Detect which cell encompasses the target text, then output its (x, y) center coordinate. 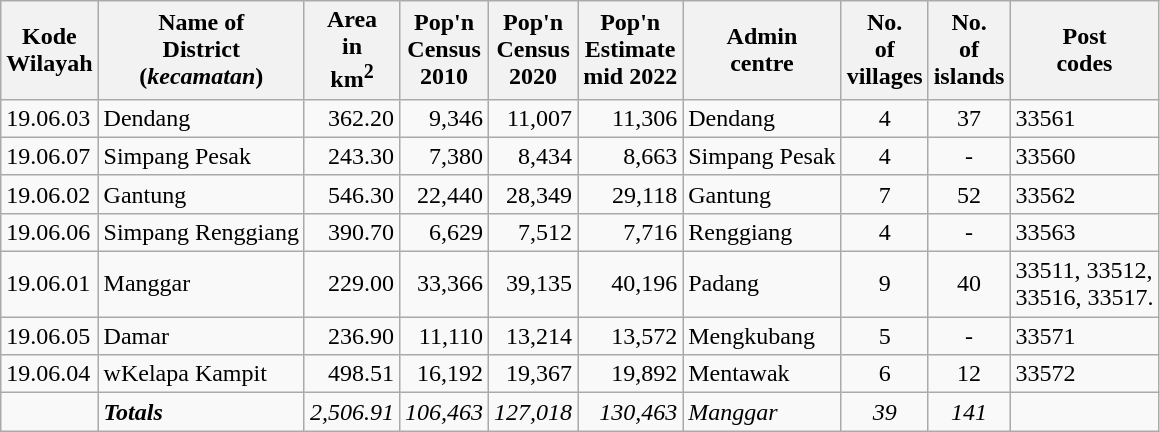
243.30 (352, 156)
Pop'nCensus2010 (444, 50)
498.51 (352, 374)
Mentawak (762, 374)
12 (969, 374)
7,716 (630, 232)
33,366 (444, 284)
22,440 (444, 194)
Postcodes (1084, 50)
7 (884, 194)
Mengkubang (762, 336)
8,434 (534, 156)
33562 (1084, 194)
9 (884, 284)
33572 (1084, 374)
Kode Wilayah (50, 50)
19.06.02 (50, 194)
19.06.03 (50, 118)
No.of villages (884, 50)
52 (969, 194)
546.30 (352, 194)
11,110 (444, 336)
19.06.04 (50, 374)
Pop'nEstimatemid 2022 (630, 50)
130,463 (630, 412)
16,192 (444, 374)
Damar (201, 336)
8,663 (630, 156)
33511, 33512,33516, 33517. (1084, 284)
6 (884, 374)
Area in km2 (352, 50)
2,506.91 (352, 412)
37 (969, 118)
40,196 (630, 284)
6,629 (444, 232)
29,118 (630, 194)
5 (884, 336)
33563 (1084, 232)
11,306 (630, 118)
40 (969, 284)
11,007 (534, 118)
13,572 (630, 336)
19,367 (534, 374)
13,214 (534, 336)
Padang (762, 284)
19.06.05 (50, 336)
Simpang Renggiang (201, 232)
7,512 (534, 232)
106,463 (444, 412)
390.70 (352, 232)
9,346 (444, 118)
127,018 (534, 412)
No.of islands (969, 50)
Renggiang (762, 232)
19.06.07 (50, 156)
Pop'nCensus2020 (534, 50)
39,135 (534, 284)
33571 (1084, 336)
Name of District (kecamatan) (201, 50)
33560 (1084, 156)
33561 (1084, 118)
28,349 (534, 194)
19.06.01 (50, 284)
362.20 (352, 118)
7,380 (444, 156)
141 (969, 412)
39 (884, 412)
wKelapa Kampit (201, 374)
19,892 (630, 374)
Admincentre (762, 50)
229.00 (352, 284)
19.06.06 (50, 232)
236.90 (352, 336)
Totals (201, 412)
